Output the (X, Y) coordinate of the center of the cell containing the given text.  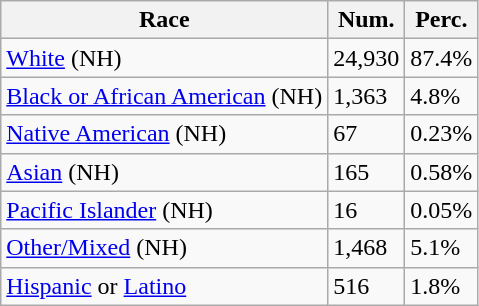
24,930 (366, 58)
Hispanic or Latino (164, 286)
Perc. (442, 20)
165 (366, 172)
1,468 (366, 248)
Asian (NH) (164, 172)
Num. (366, 20)
Race (164, 20)
Other/Mixed (NH) (164, 248)
0.58% (442, 172)
5.1% (442, 248)
1,363 (366, 96)
Black or African American (NH) (164, 96)
516 (366, 286)
67 (366, 134)
16 (366, 210)
87.4% (442, 58)
0.23% (442, 134)
0.05% (442, 210)
1.8% (442, 286)
Native American (NH) (164, 134)
4.8% (442, 96)
White (NH) (164, 58)
Pacific Islander (NH) (164, 210)
